Return (X, Y) of the center of cell containing provided text 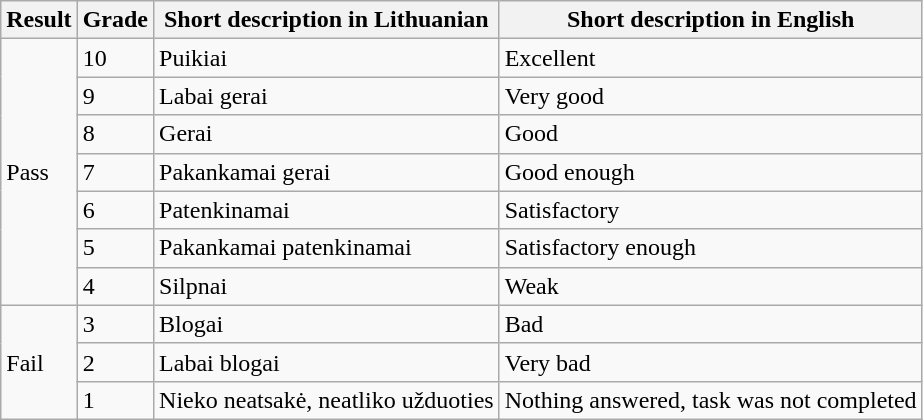
Excellent (710, 58)
Pakankamai gerai (327, 172)
Puikiai (327, 58)
1 (115, 400)
6 (115, 210)
Satisfactory enough (710, 248)
Pass (39, 172)
Short description in English (710, 20)
Weak (710, 286)
9 (115, 96)
3 (115, 324)
Nieko neatsakė, neatliko užduoties (327, 400)
Satisfactory (710, 210)
Result (39, 20)
5 (115, 248)
Good (710, 134)
Gerai (327, 134)
4 (115, 286)
7 (115, 172)
Labai gerai (327, 96)
Very bad (710, 362)
8 (115, 134)
2 (115, 362)
Very good (710, 96)
Blogai (327, 324)
Grade (115, 20)
Silpnai (327, 286)
Pakankamai patenkinamai (327, 248)
10 (115, 58)
Nothing answered, task was not completed (710, 400)
Short description in Lithuanian (327, 20)
Bad (710, 324)
Fail (39, 362)
Patenkinamai (327, 210)
Labai blogai (327, 362)
Good enough (710, 172)
